Return (X, Y) of the center of cell containing provided text 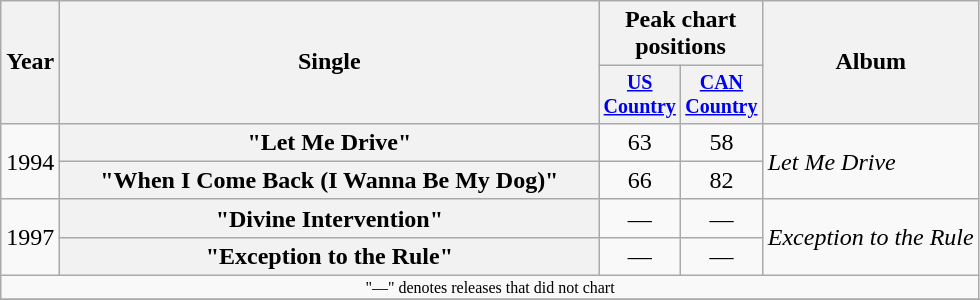
"Divine Intervention" (330, 218)
58 (722, 142)
Peak chartpositions (680, 34)
1994 (30, 161)
US Country (640, 94)
Exception to the Rule (870, 237)
1997 (30, 237)
Single (330, 62)
66 (640, 180)
CAN Country (722, 94)
63 (640, 142)
"—" denotes releases that did not chart (490, 288)
Let Me Drive (870, 161)
Album (870, 62)
"Exception to the Rule" (330, 256)
"When I Come Back (I Wanna Be My Dog)" (330, 180)
Year (30, 62)
82 (722, 180)
"Let Me Drive" (330, 142)
